Locate the cell with the specified text and output its [x, y] center coordinate. 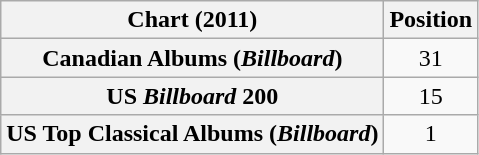
15 [431, 96]
Canadian Albums (Billboard) [192, 58]
US Billboard 200 [192, 96]
Position [431, 20]
31 [431, 58]
Chart (2011) [192, 20]
US Top Classical Albums (Billboard) [192, 134]
1 [431, 134]
